For the text-containing cell, return its midpoint in [X, Y] coordinate format. 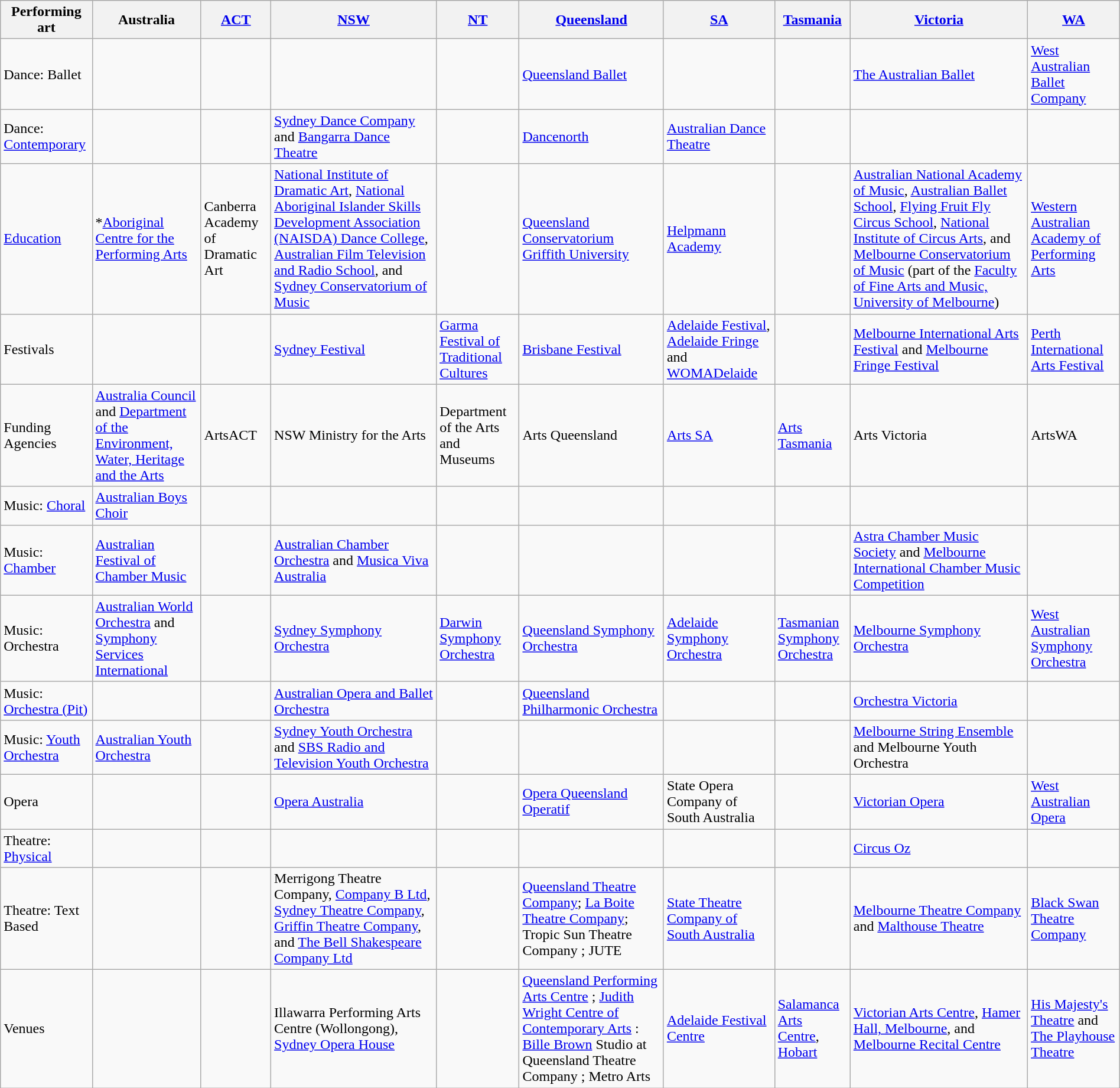
Helpmann Academy [719, 239]
Australian Dance Theatre [719, 137]
Theatre: Physical [46, 847]
Tasmania [812, 20]
Arts Tasmania [812, 435]
Victorian Opera [939, 801]
Funding Agencies [46, 435]
State Theatre Company of South Australia [719, 918]
Melbourne String Ensemble and Melbourne Youth Orchestra [939, 747]
Adelaide Festival, Adelaide Fringe and WOMADelaide [719, 349]
NSW Ministry for the Arts [354, 435]
Department of the Arts and Museums [478, 435]
Melbourne Symphony Orchestra [939, 638]
Queensland [591, 20]
Australian Festival of Chamber Music [146, 560]
ArtsWA [1074, 435]
NT [478, 20]
Astra Chamber Music Society and Melbourne International Chamber Music Competition [939, 560]
*Aboriginal Centre for the Performing Arts [146, 239]
WA [1074, 20]
Music: Choral [46, 506]
West Australian Opera [1074, 801]
His Majesty's Theatre and The Playhouse Theatre [1074, 1029]
Brisbane Festival [591, 349]
Queensland Conservatorium Griffith University [591, 239]
Sydney Symphony Orchestra [354, 638]
Dance: Contemporary [46, 137]
Education [46, 239]
Queensland Symphony Orchestra [591, 638]
Opera Australia [354, 801]
Opera QueenslandOperatif [591, 801]
Black Swan Theatre Company [1074, 918]
Adelaide Symphony Orchestra [719, 638]
Music: Orchestra (Pit) [46, 701]
Garma Festival of Traditional Cultures [478, 349]
NSW [354, 20]
Dancenorth [591, 137]
ArtsACT [236, 435]
Australia Council and Department of the Environment, Water, Heritage and the Arts [146, 435]
Festivals [46, 349]
Victoria [939, 20]
Darwin Symphony Orchestra [478, 638]
Arts SA [719, 435]
Melbourne International Arts Festival and Melbourne Fringe Festival [939, 349]
Melbourne Theatre Company and Malthouse Theatre [939, 918]
Salamanca Arts Centre, Hobart [812, 1029]
Music: Youth Orchestra [46, 747]
Tasmanian Symphony Orchestra [812, 638]
Orchestra Victoria [939, 701]
Adelaide Festival Centre [719, 1029]
Sydney Youth Orchestra and SBS Radio and Television Youth Orchestra [354, 747]
West Australian Ballet Company [1074, 74]
SA [719, 20]
Perth International Arts Festival [1074, 349]
Arts Victoria [939, 435]
Australia [146, 20]
Australian Boys Choir [146, 506]
Western Australian Academy of Performing Arts [1074, 239]
Australian Youth Orchestra [146, 747]
The Australian Ballet [939, 74]
ACT [236, 20]
Illawarra Performing Arts Centre (Wollongong), Sydney Opera House [354, 1029]
Canberra Academy of Dramatic Art [236, 239]
Australian Chamber Orchestra and Musica Viva Australia [354, 560]
Australian World Orchestra and Symphony Services International [146, 638]
Opera [46, 801]
Performing art [46, 20]
Theatre: Text Based [46, 918]
Venues [46, 1029]
Sydney Dance Company and Bangarra Dance Theatre [354, 137]
Dance: Ballet [46, 74]
Queensland Theatre Company; La Boite Theatre Company; Tropic Sun Theatre Company ; JUTE [591, 918]
Music: Chamber [46, 560]
Circus Oz [939, 847]
Merrigong Theatre Company, Company B Ltd, Sydney Theatre Company, Griffin Theatre Company, and The Bell Shakespeare Company Ltd [354, 918]
Victorian Arts Centre, Hamer Hall, Melbourne, and Melbourne Recital Centre [939, 1029]
Queensland Performing Arts Centre ; Judith Wright Centre of Contemporary Arts : Bille Brown Studio at Queensland Theatre Company ; Metro Arts [591, 1029]
Sydney Festival [354, 349]
Music: Orchestra [46, 638]
Queensland Ballet [591, 74]
Arts Queensland [591, 435]
Australian Opera and Ballet Orchestra [354, 701]
Queensland Philharmonic Orchestra [591, 701]
State Opera Company of South Australia [719, 801]
West Australian Symphony Orchestra [1074, 638]
